Capture the cell that displays the provided text and extract its (X, Y) central coordinate. 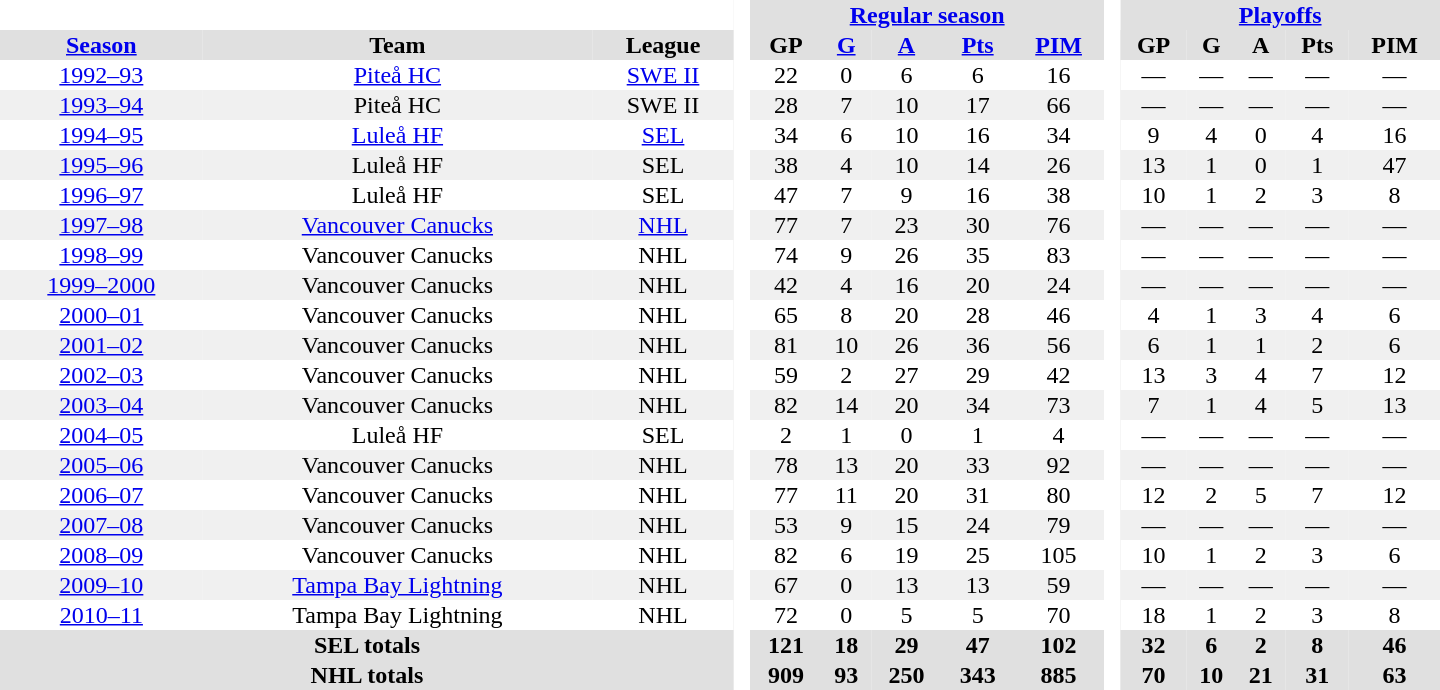
22 (786, 75)
2007–08 (102, 525)
Playoffs (1280, 15)
27 (906, 375)
2004–05 (102, 435)
1997–98 (102, 225)
2000–01 (102, 315)
SEL totals (367, 645)
2010–11 (102, 615)
66 (1058, 105)
Team (398, 45)
Season (102, 45)
35 (978, 255)
93 (846, 675)
67 (786, 585)
56 (1058, 345)
343 (978, 675)
105 (1058, 555)
78 (786, 465)
73 (1058, 405)
909 (786, 675)
1994–95 (102, 135)
Regular season (927, 15)
1993–94 (102, 105)
79 (1058, 525)
65 (786, 315)
15 (906, 525)
2006–07 (102, 495)
League (663, 45)
2003–04 (102, 405)
23 (906, 225)
92 (1058, 465)
885 (1058, 675)
NHL totals (367, 675)
53 (786, 525)
63 (1394, 675)
81 (786, 345)
76 (1058, 225)
19 (906, 555)
1998–99 (102, 255)
30 (978, 225)
21 (1260, 675)
36 (978, 345)
2009–10 (102, 585)
1996–97 (102, 195)
102 (1058, 645)
121 (786, 645)
1992–93 (102, 75)
2002–03 (102, 375)
11 (846, 495)
2005–06 (102, 465)
250 (906, 675)
74 (786, 255)
72 (786, 615)
2001–02 (102, 345)
2008–09 (102, 555)
17 (978, 105)
32 (1153, 645)
1999–2000 (102, 285)
33 (978, 465)
25 (978, 555)
83 (1058, 255)
80 (1058, 495)
1995–96 (102, 165)
